Output the [X, Y] coordinate of the center of the cell containing the given text.  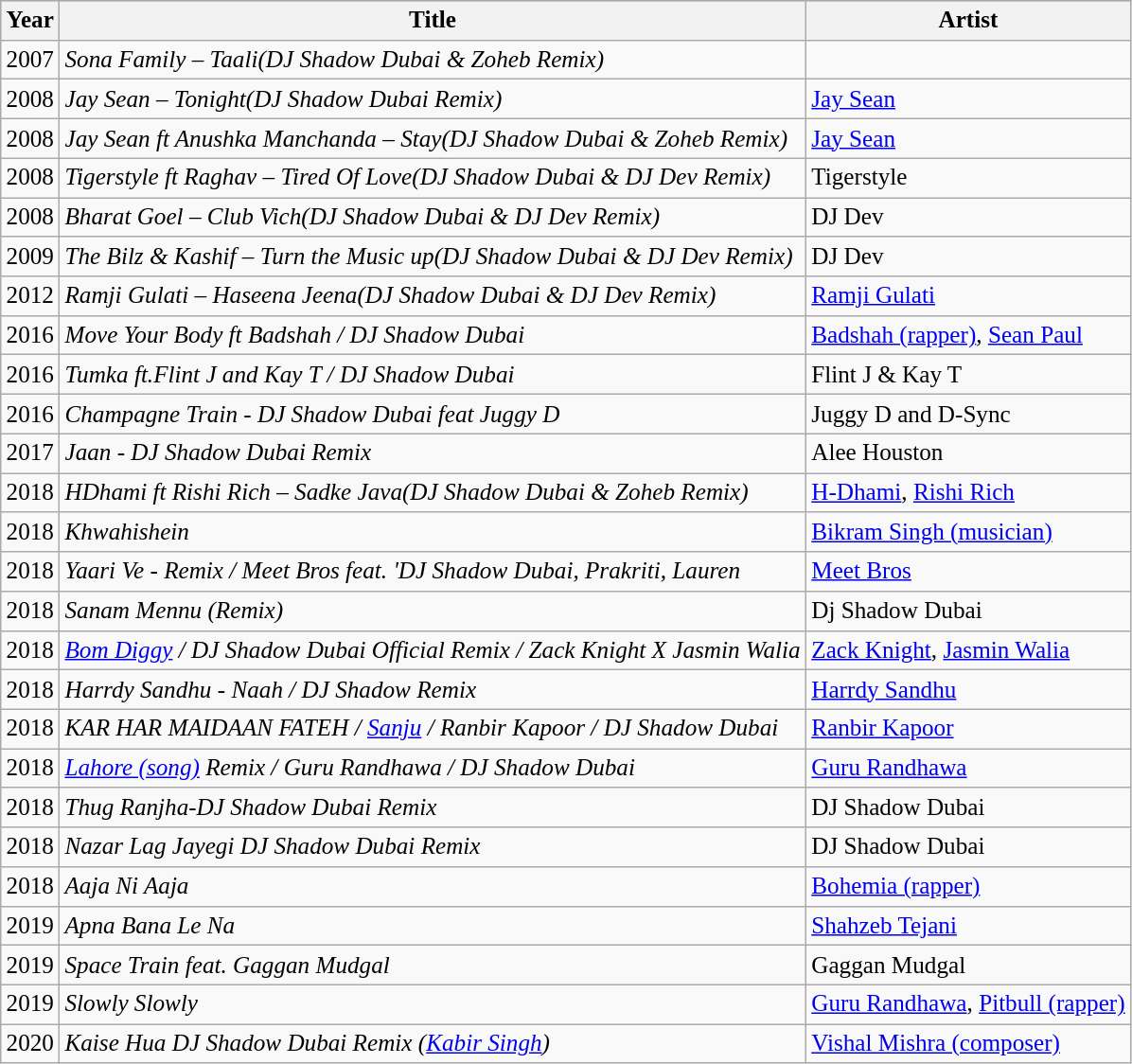
Kaise Hua DJ Shadow Dubai Remix (Kabir Singh) [433, 1044]
Juggy D and D-Sync [967, 414]
Ranbir Kapoor [967, 729]
Move Your Body ft Badshah / DJ Shadow Dubai [433, 335]
KAR HAR MAIDAAN FATEH / Sanju / Ranbir Kapoor / DJ Shadow Dubai [433, 729]
The Bilz & Kashif – Turn the Music up(DJ Shadow Dubai & DJ Dev Remix) [433, 257]
Champagne Train - DJ Shadow Dubai feat Juggy D [433, 414]
Aaja Ni Aaja [433, 886]
Slowly Slowly [433, 1004]
Tumka ft.Flint J and Kay T / DJ Shadow Dubai [433, 375]
Badshah (rapper), Sean Paul [967, 335]
Flint J & Kay T [967, 375]
2012 [30, 296]
Nazar Lag Jayegi DJ Shadow Dubai Remix [433, 847]
Sanam Mennu (Remix) [433, 611]
Jaan - DJ Shadow Dubai Remix [433, 453]
Bharat Goel – Club Vich(DJ Shadow Dubai & DJ Dev Remix) [433, 217]
Tigerstyle ft Raghav – Tired Of Love(DJ Shadow Dubai & DJ Dev Remix) [433, 178]
Jay Sean ft Anushka Manchanda – Stay(DJ Shadow Dubai & Zoheb Remix) [433, 138]
Guru Randhawa [967, 769]
Zack Knight, Jasmin Walia [967, 650]
Yaari Ve - Remix / Meet Bros feat. 'DJ Shadow Dubai, Prakriti, Lauren [433, 572]
Khwahishein [433, 532]
Sona Family – Taali(DJ Shadow Dubai & Zoheb Remix) [433, 60]
H-Dhami, Rishi Rich [967, 492]
Lahore (song) Remix / Guru Randhawa / DJ Shadow Dubai [433, 769]
Tigerstyle [967, 178]
2009 [30, 257]
Title [433, 21]
Gaggan Mudgal [967, 965]
Thug Ranjha-DJ Shadow Dubai Remix [433, 807]
Space Train feat. Gaggan Mudgal [433, 965]
Harrdy Sandhu - Naah / DJ Shadow Remix [433, 689]
2007 [30, 60]
Bohemia (rapper) [967, 886]
Ramji Gulati – Haseena Jeena(DJ Shadow Dubai & DJ Dev Remix) [433, 296]
Alee Houston [967, 453]
Shahzeb Tejani [967, 926]
Year [30, 21]
Meet Bros [967, 572]
Guru Randhawa, Pitbull (rapper) [967, 1004]
Jay Sean – Tonight(DJ Shadow Dubai Remix) [433, 99]
Apna Bana Le Na [433, 926]
2020 [30, 1044]
Bom Diggy / DJ Shadow Dubai Official Remix / Zack Knight X Jasmin Walia [433, 650]
Vishal Mishra (composer) [967, 1044]
2017 [30, 453]
Ramji Gulati [967, 296]
Harrdy Sandhu [967, 689]
Dj Shadow Dubai [967, 611]
HDhami ft Rishi Rich – Sadke Java(DJ Shadow Dubai & Zoheb Remix) [433, 492]
Bikram Singh (musician) [967, 532]
Artist [967, 21]
